Detect which cell encompasses the target text, then output its (X, Y) center coordinate. 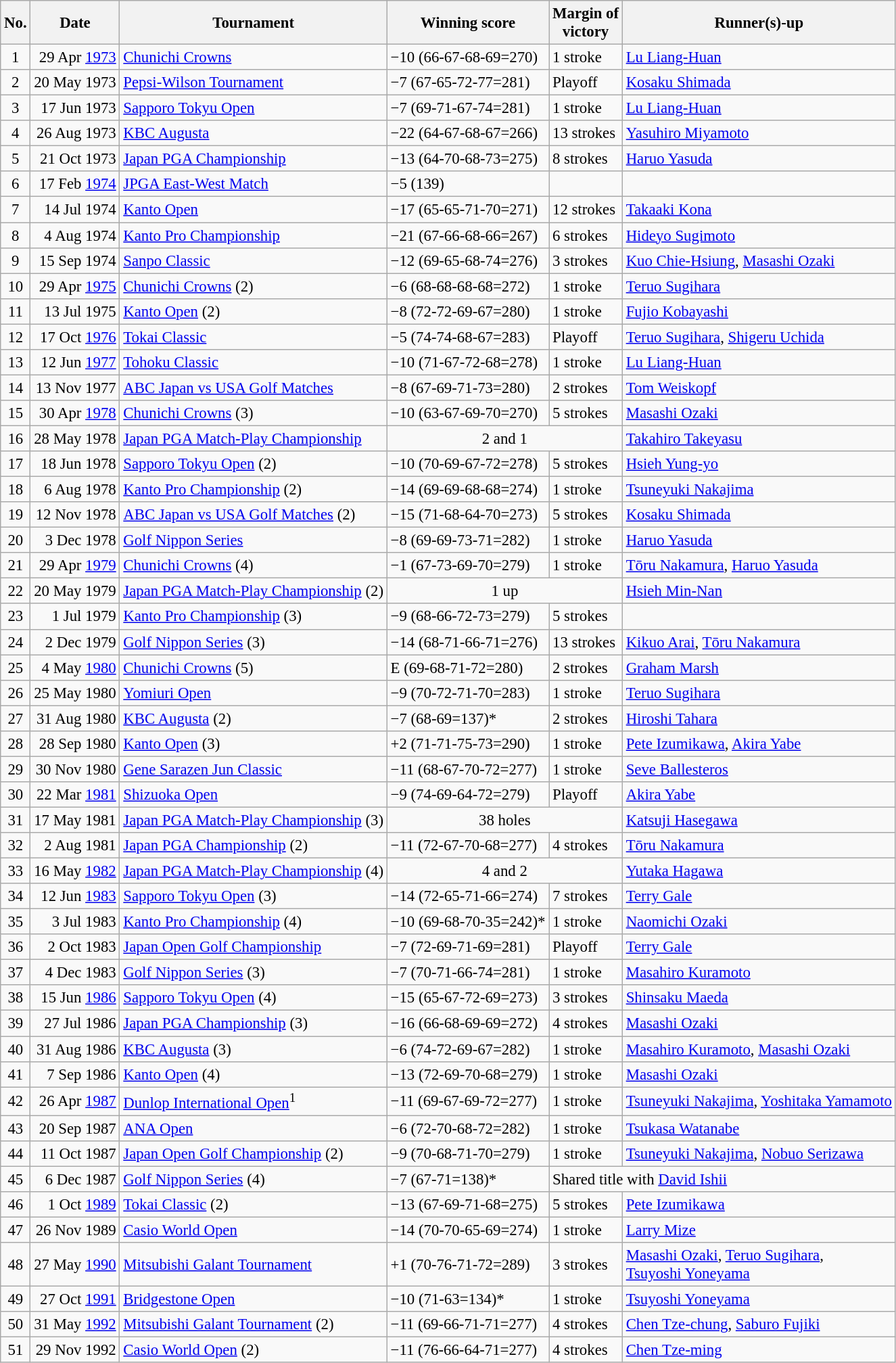
+2 (71-71-75-73=290) (468, 744)
25 (16, 668)
22 (16, 591)
11 (16, 311)
30 Nov 1980 (75, 769)
−6 (72-70-68-72=282) (468, 1128)
KBC Augusta (3) (253, 1049)
24 (16, 642)
Sapporo Tokyu Open (4) (253, 998)
1 (16, 57)
14 (16, 388)
Seve Ballesteros (759, 769)
−8 (67-69-71-73=280) (468, 388)
2 and 1 (504, 438)
28 May 1978 (75, 438)
3 Jul 1983 (75, 922)
Gene Sarazen Jun Classic (253, 769)
28 (16, 744)
41 (16, 1074)
Tsuyoshi Yoneyama (759, 1299)
Hsieh Yung-yo (759, 464)
32 (16, 846)
1 Jul 1979 (75, 617)
35 (16, 922)
17 Oct 1976 (75, 337)
38 holes (504, 820)
45 (16, 1179)
Kanto Pro Championship (2) (253, 490)
27 May 1990 (75, 1265)
Tsuneyuki Nakajima, Yoshitaka Yamamoto (759, 1101)
Tohoku Classic (253, 363)
Yutaka Hagawa (759, 871)
Kanto Pro Championship (4) (253, 922)
38 (16, 998)
Yomiuri Open (253, 693)
Japan PGA Match-Play Championship (2) (253, 591)
12 Nov 1978 (75, 515)
34 (16, 896)
9 (16, 260)
−7 (67-65-72-77=281) (468, 83)
Takahiro Takeyasu (759, 438)
Tōru Nakamura (759, 846)
29 Apr 1973 (75, 57)
18 (16, 490)
Margin ofvictory (586, 23)
−15 (71-68-64-70=273) (468, 515)
Dunlop International Open1 (253, 1101)
31 (16, 820)
29 (16, 769)
44 (16, 1154)
20 May 1973 (75, 83)
Kanto Open (3) (253, 744)
26 Aug 1973 (75, 133)
−12 (69-65-68-74=276) (468, 260)
−10 (69-68-70-35=242)* (468, 922)
Golf Nippon Series (4) (253, 1179)
Chunichi Crowns (2) (253, 286)
Hsieh Min-Nan (759, 591)
15 Sep 1974 (75, 260)
28 Sep 1980 (75, 744)
33 (16, 871)
Japan PGA Championship (253, 159)
Tsuneyuki Nakajima (759, 490)
Casio World Open (2) (253, 1350)
7 strokes (586, 896)
31 Aug 1986 (75, 1049)
37 (16, 973)
27 (16, 718)
Teruo Sugihara, Shigeru Uchida (759, 337)
Pepsi-Wilson Tournament (253, 83)
Masahiro Kuramoto, Masashi Ozaki (759, 1049)
25 May 1980 (75, 693)
E (69-68-71-72=280) (468, 668)
Chen Tze-ming (759, 1350)
Japan PGA Match-Play Championship (4) (253, 871)
Larry Mize (759, 1230)
15 (16, 413)
40 (16, 1049)
4 Dec 1983 (75, 973)
−10 (70-69-67-72=278) (468, 464)
−11 (69-67-69-72=277) (468, 1101)
−8 (72-72-69-67=280) (468, 311)
13 (16, 363)
−22 (64-67-68-67=266) (468, 133)
6 strokes (586, 235)
Hideyo Sugimoto (759, 235)
−13 (64-70-68-73=275) (468, 159)
4 and 2 (504, 871)
11 Oct 1987 (75, 1154)
−9 (74-69-64-72=279) (468, 795)
4 Aug 1974 (75, 235)
1 Oct 1989 (75, 1205)
48 (16, 1265)
Masahiro Kuramoto (759, 973)
5 (16, 159)
23 (16, 617)
ABC Japan vs USA Golf Matches (253, 388)
26 (16, 693)
Japan PGA Championship (3) (253, 1023)
Tokai Classic (253, 337)
2 Oct 1983 (75, 947)
13 Nov 1977 (75, 388)
2 (16, 83)
4 (16, 133)
−6 (74-72-69-67=282) (468, 1049)
−11 (69-66-71-71=277) (468, 1324)
Winning score (468, 23)
ANA Open (253, 1128)
Tsukasa Watanabe (759, 1128)
50 (16, 1324)
12 strokes (586, 210)
Japan Open Golf Championship (253, 947)
2 Dec 1979 (75, 642)
26 Nov 1989 (75, 1230)
Chunichi Crowns (5) (253, 668)
19 (16, 515)
Pete Izumikawa, Akira Yabe (759, 744)
No. (16, 23)
6 Aug 1978 (75, 490)
8 (16, 235)
Shizuoka Open (253, 795)
−13 (72-69-70-68=279) (468, 1074)
−9 (70-68-71-70=279) (468, 1154)
Tokai Classic (2) (253, 1205)
30 Apr 1978 (75, 413)
−11 (72-67-70-68=277) (468, 846)
20 (16, 540)
Sapporo Tokyu Open (253, 108)
20 May 1979 (75, 591)
Japan PGA Match-Play Championship (3) (253, 820)
Sanpo Classic (253, 260)
−6 (68-68-68-68=272) (468, 286)
31 May 1992 (75, 1324)
−7 (69-71-67-74=281) (468, 108)
−10 (71-63=134)* (468, 1299)
Kanto Open (2) (253, 311)
−9 (68-66-72-73=279) (468, 617)
−17 (65-65-71-70=271) (468, 210)
1 up (504, 591)
−8 (69-69-73-71=282) (468, 540)
16 (16, 438)
29 Apr 1979 (75, 565)
42 (16, 1101)
Sapporo Tokyu Open (3) (253, 896)
Takaaki Kona (759, 210)
21 (16, 565)
18 Jun 1978 (75, 464)
−5 (139) (468, 185)
3 Dec 1978 (75, 540)
6 (16, 185)
Yasuhiro Miyamoto (759, 133)
12 (16, 337)
−16 (66-68-69-69=272) (468, 1023)
−15 (65-67-72-69=273) (468, 998)
17 May 1981 (75, 820)
Tōru Nakamura, Haruo Yasuda (759, 565)
Kikuo Arai, Tōru Nakamura (759, 642)
13 Jul 1975 (75, 311)
Sapporo Tokyu Open (2) (253, 464)
2 Aug 1981 (75, 846)
Kanto Open (4) (253, 1074)
−10 (63-67-69-70=270) (468, 413)
Japan PGA Championship (2) (253, 846)
Golf Nippon Series (253, 540)
51 (16, 1350)
ABC Japan vs USA Golf Matches (2) (253, 515)
7 Sep 1986 (75, 1074)
−11 (68-67-70-72=277) (468, 769)
Kanto Pro Championship (253, 235)
46 (16, 1205)
Graham Marsh (759, 668)
−10 (66-67-68-69=270) (468, 57)
26 Apr 1987 (75, 1101)
10 (16, 286)
−21 (67-66-68-66=267) (468, 235)
21 Oct 1973 (75, 159)
12 Jun 1977 (75, 363)
Chunichi Crowns (3) (253, 413)
30 (16, 795)
Casio World Open (253, 1230)
3 (16, 108)
Masashi Ozaki, Teruo Sugihara, Tsuyoshi Yoneyama (759, 1265)
Runner(s)-up (759, 23)
Kanto Pro Championship (3) (253, 617)
22 Mar 1981 (75, 795)
−7 (72-69-71-69=281) (468, 947)
−7 (70-71-66-74=281) (468, 973)
14 Jul 1974 (75, 210)
Kuo Chie-Hsiung, Masashi Ozaki (759, 260)
Japan PGA Match-Play Championship (253, 438)
JPGA East-West Match (253, 185)
Mitsubishi Galant Tournament (253, 1265)
Kanto Open (253, 210)
Chunichi Crowns (253, 57)
27 Oct 1991 (75, 1299)
Tom Weiskopf (759, 388)
Akira Yabe (759, 795)
8 strokes (586, 159)
+1 (70-76-71-72=289) (468, 1265)
6 Dec 1987 (75, 1179)
−7 (68-69=137)* (468, 718)
Shinsaku Maeda (759, 998)
29 Apr 1975 (75, 286)
Pete Izumikawa (759, 1205)
−1 (67-73-69-70=279) (468, 565)
−7 (67-71=138)* (468, 1179)
Hiroshi Tahara (759, 718)
29 Nov 1992 (75, 1350)
Fujio Kobayashi (759, 311)
−9 (70-72-71-70=283) (468, 693)
47 (16, 1230)
−10 (71-67-72-68=278) (468, 363)
43 (16, 1128)
17 (16, 464)
Mitsubishi Galant Tournament (2) (253, 1324)
KBC Augusta (253, 133)
17 Feb 1974 (75, 185)
15 Jun 1986 (75, 998)
36 (16, 947)
49 (16, 1299)
39 (16, 1023)
12 Jun 1983 (75, 896)
27 Jul 1986 (75, 1023)
4 May 1980 (75, 668)
20 Sep 1987 (75, 1128)
Date (75, 23)
−14 (68-71-66-71=276) (468, 642)
Chunichi Crowns (4) (253, 565)
Katsuji Hasegawa (759, 820)
7 (16, 210)
−11 (76-66-64-71=277) (468, 1350)
Tsuneyuki Nakajima, Nobuo Serizawa (759, 1154)
16 May 1982 (75, 871)
Shared title with David Ishii (722, 1179)
Tournament (253, 23)
−14 (72-65-71-66=274) (468, 896)
Bridgestone Open (253, 1299)
KBC Augusta (2) (253, 718)
−5 (74-74-68-67=283) (468, 337)
31 Aug 1980 (75, 718)
Chen Tze-chung, Saburo Fujiki (759, 1324)
−13 (67-69-71-68=275) (468, 1205)
Naomichi Ozaki (759, 922)
17 Jun 1973 (75, 108)
−14 (70-70-65-69=274) (468, 1230)
Japan Open Golf Championship (2) (253, 1154)
−14 (69-69-68-68=274) (468, 490)
